Capture the cell that displays the provided text and extract its (x, y) central coordinate. 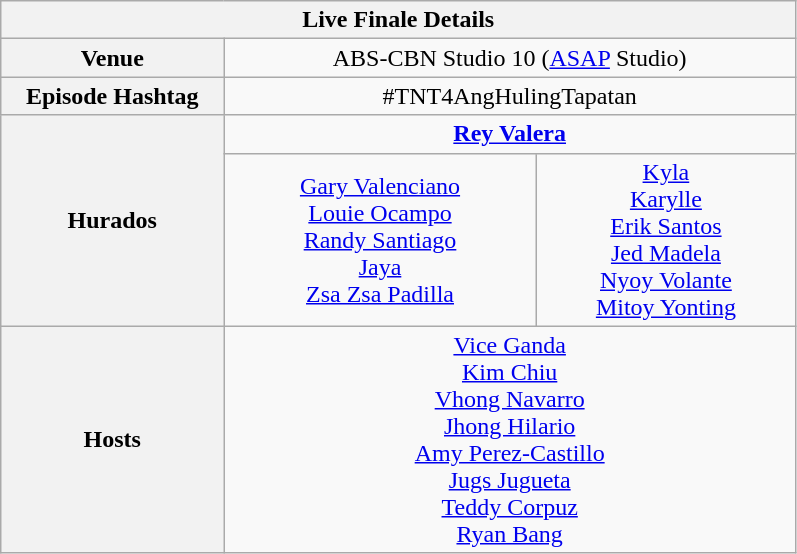
Episode Hashtag (112, 96)
Live Finale Details (398, 20)
Gary ValencianoLouie OcampoRandy SantiagoJayaZsa Zsa Padilla (380, 240)
#TNT4AngHulingTapatan (510, 96)
Hosts (112, 440)
Vice GandaKim ChiuVhong NavarroJhong HilarioAmy Perez-CastilloJugs JuguetaTeddy CorpuzRyan Bang (510, 440)
Rey Valera (510, 134)
Hurados (112, 220)
KylaKarylleErik SantosJed MadelaNyoy VolanteMitoy Yonting (666, 240)
Venue (112, 58)
ABS-CBN Studio 10 (ASAP Studio) (510, 58)
